Search for the cell housing the specified text and yield its [x, y] center coordinate. 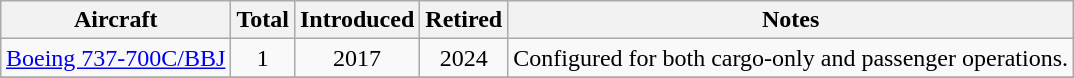
2024 [464, 58]
1 [263, 58]
Boeing 737-700C/BBJ [115, 58]
Retired [464, 20]
Notes [791, 20]
Introduced [356, 20]
Total [263, 20]
Configured for both cargo-only and passenger operations. [791, 58]
2017 [356, 58]
Aircraft [115, 20]
